Determine the (x, y) coordinate at the center of the cell enclosing the given text.  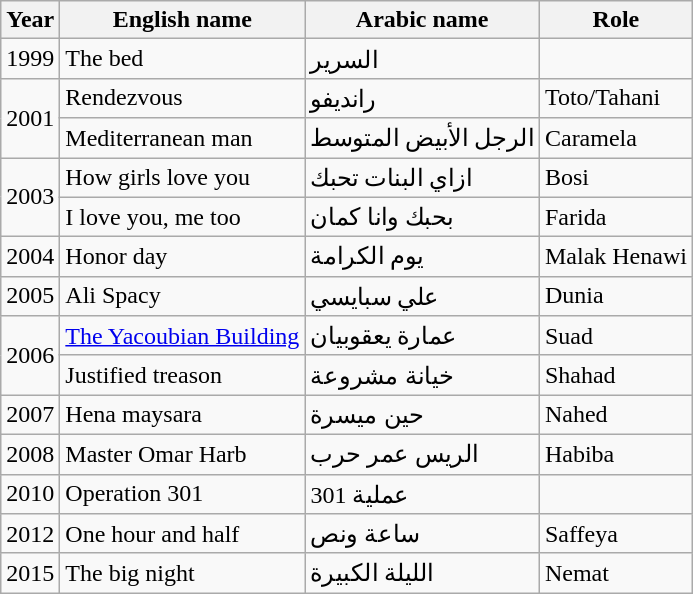
Mediterranean man (182, 138)
Caramela (616, 138)
The Yacoubian Building (182, 336)
1999 (30, 59)
الرجل الأبيض المتوسط (422, 138)
I love you, me too (182, 217)
Dunia (616, 296)
حين ميسرة (422, 415)
Farida (616, 217)
2003 (30, 198)
السرير (422, 59)
Suad (616, 336)
عملية 301 (422, 494)
Saffeya (616, 534)
Bosi (616, 178)
Arabic name (422, 20)
رانديفو (422, 98)
ساعة ونص (422, 534)
عمارة يعقوبيان (422, 336)
2010 (30, 494)
The bed (182, 59)
Hena maysara (182, 415)
Toto/Tahani (616, 98)
Malak Henawi (616, 257)
The big night (182, 573)
ازاي البنات تحبك (422, 178)
2006 (30, 356)
2004 (30, 257)
Role (616, 20)
علي سبايسي (422, 296)
Ali Spacy (182, 296)
يوم الكرامة (422, 257)
خيانة مشروعة (422, 375)
Honor day (182, 257)
بحبك وانا كمان (422, 217)
Habiba (616, 454)
Shahad (616, 375)
2001 (30, 118)
الريس عمر حرب (422, 454)
Nemat (616, 573)
2015 (30, 573)
Justified treason (182, 375)
Year (30, 20)
2007 (30, 415)
Rendezvous (182, 98)
Nahed (616, 415)
How girls love you (182, 178)
One hour and half (182, 534)
2008 (30, 454)
الليلة الكبيرة (422, 573)
English name (182, 20)
2005 (30, 296)
Master Omar Harb (182, 454)
2012 (30, 534)
Operation 301 (182, 494)
